Find where the given text appears and provide that cell's center as (X, Y) coordinate. 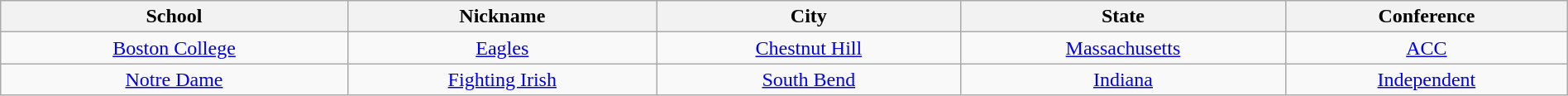
Fighting Irish (502, 79)
Massachusetts (1123, 48)
City (809, 17)
ACC (1427, 48)
South Bend (809, 79)
Boston College (174, 48)
Conference (1427, 17)
Eagles (502, 48)
Nickname (502, 17)
Indiana (1123, 79)
Notre Dame (174, 79)
Chestnut Hill (809, 48)
State (1123, 17)
Independent (1427, 79)
School (174, 17)
